Find where the given text appears and provide that cell's center as [X, Y] coordinate. 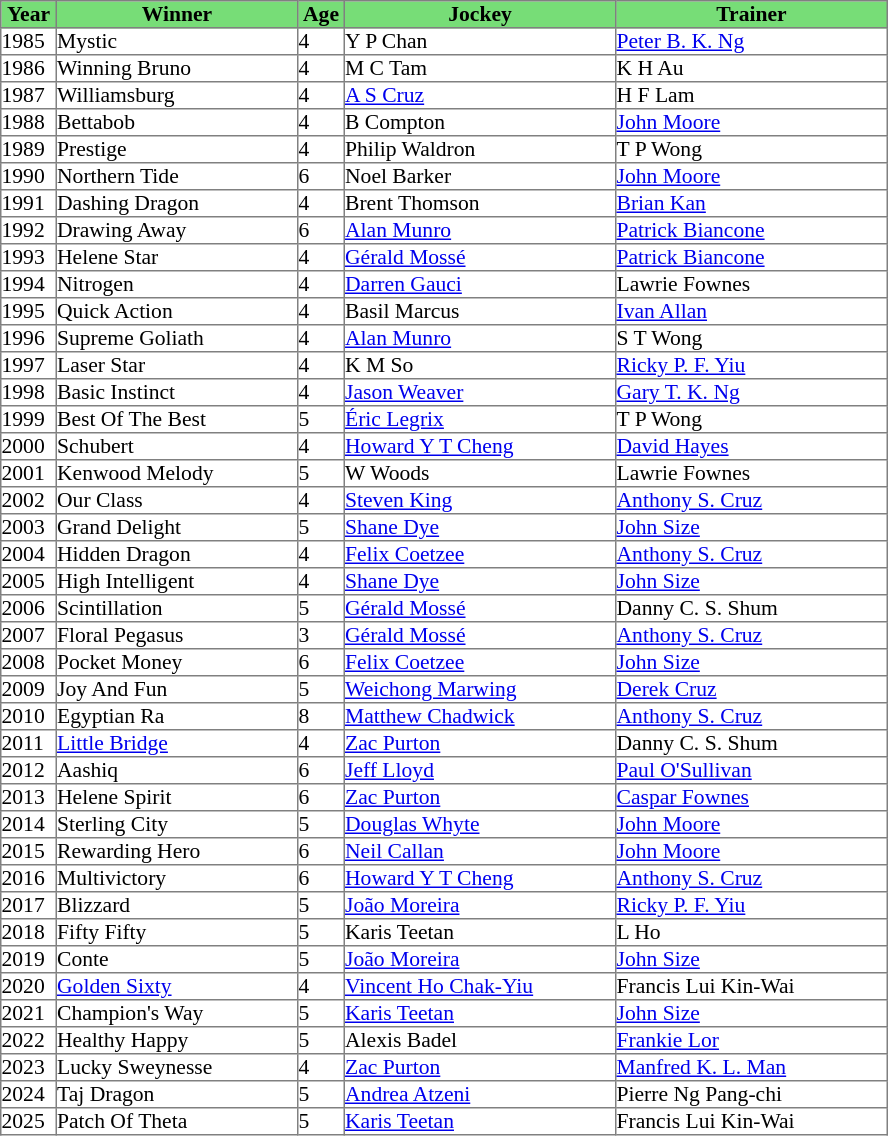
2010 [29, 716]
Basic Instinct [177, 392]
Northern Tide [177, 176]
Blizzard [177, 906]
2007 [29, 636]
1990 [29, 176]
Nitrogen [177, 284]
2023 [29, 1068]
1992 [29, 230]
2022 [29, 1040]
Sterling City [177, 824]
Quick Action [177, 312]
Laser Star [177, 366]
Darren Gauci [480, 284]
Matthew Chadwick [480, 716]
Fifty Fifty [177, 932]
L Ho [752, 932]
Weichong Marwing [480, 690]
Multivictory [177, 878]
M C Tam [480, 68]
1985 [29, 42]
Lucky Sweynesse [177, 1068]
1996 [29, 338]
Y P Chan [480, 42]
Joy And Fun [177, 690]
2015 [29, 852]
A S Cruz [480, 96]
1989 [29, 150]
S T Wong [752, 338]
Neil Callan [480, 852]
Floral Pegasus [177, 636]
2018 [29, 932]
Peter B. K. Ng [752, 42]
Grand Delight [177, 528]
1995 [29, 312]
Our Class [177, 500]
1999 [29, 420]
Year [29, 14]
2001 [29, 474]
2024 [29, 1094]
Éric Legrix [480, 420]
Supreme Goliath [177, 338]
1987 [29, 96]
Jockey [480, 14]
Egyptian Ra [177, 716]
Noel Barker [480, 176]
Gary T. K. Ng [752, 392]
H F Lam [752, 96]
Paul O'Sullivan [752, 770]
Patch Of Theta [177, 1122]
Vincent Ho Chak-Yiu [480, 986]
2019 [29, 960]
Pocket Money [177, 662]
Trainer [752, 14]
Conte [177, 960]
Scintillation [177, 608]
2002 [29, 500]
K M So [480, 366]
2013 [29, 798]
2008 [29, 662]
Ivan Allan [752, 312]
Winner [177, 14]
2016 [29, 878]
1986 [29, 68]
3 [321, 636]
Caspar Fownes [752, 798]
David Hayes [752, 446]
2012 [29, 770]
Taj Dragon [177, 1094]
2020 [29, 986]
Champion's Way [177, 1014]
High Intelligent [177, 582]
Brian Kan [752, 204]
1991 [29, 204]
Schubert [177, 446]
1988 [29, 122]
Derek Cruz [752, 690]
Alexis Badel [480, 1040]
Aashiq [177, 770]
Dashing Dragon [177, 204]
2005 [29, 582]
2004 [29, 554]
1994 [29, 284]
Helene Spirit [177, 798]
Drawing Away [177, 230]
Frankie Lor [752, 1040]
Rewarding Hero [177, 852]
Jason Weaver [480, 392]
Prestige [177, 150]
Philip Waldron [480, 150]
Winning Bruno [177, 68]
2021 [29, 1014]
Little Bridge [177, 744]
K H Au [752, 68]
Steven King [480, 500]
2000 [29, 446]
W Woods [480, 474]
1998 [29, 392]
Basil Marcus [480, 312]
Age [321, 14]
Pierre Ng Pang-chi [752, 1094]
2014 [29, 824]
Douglas Whyte [480, 824]
B Compton [480, 122]
Jeff Lloyd [480, 770]
2017 [29, 906]
Best Of The Best [177, 420]
Mystic [177, 42]
Healthy Happy [177, 1040]
2006 [29, 608]
Hidden Dragon [177, 554]
2011 [29, 744]
Manfred K. L. Man [752, 1068]
Kenwood Melody [177, 474]
2003 [29, 528]
2025 [29, 1122]
1997 [29, 366]
2009 [29, 690]
Brent Thomson [480, 204]
Bettabob [177, 122]
Williamsburg [177, 96]
Andrea Atzeni [480, 1094]
8 [321, 716]
1993 [29, 258]
Helene Star [177, 258]
Golden Sixty [177, 986]
